Determine the (x, y) coordinate at the center of the cell enclosing the given text.  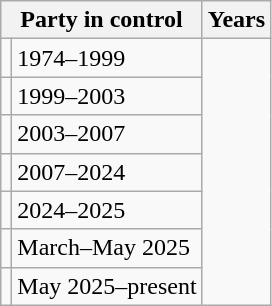
March–May 2025 (107, 248)
2024–2025 (107, 210)
2003–2007 (107, 134)
Years (236, 20)
1974–1999 (107, 58)
2007–2024 (107, 172)
Party in control (102, 20)
1999–2003 (107, 96)
May 2025–present (107, 286)
